Output the [X, Y] coordinate of the center of the cell containing the given text.  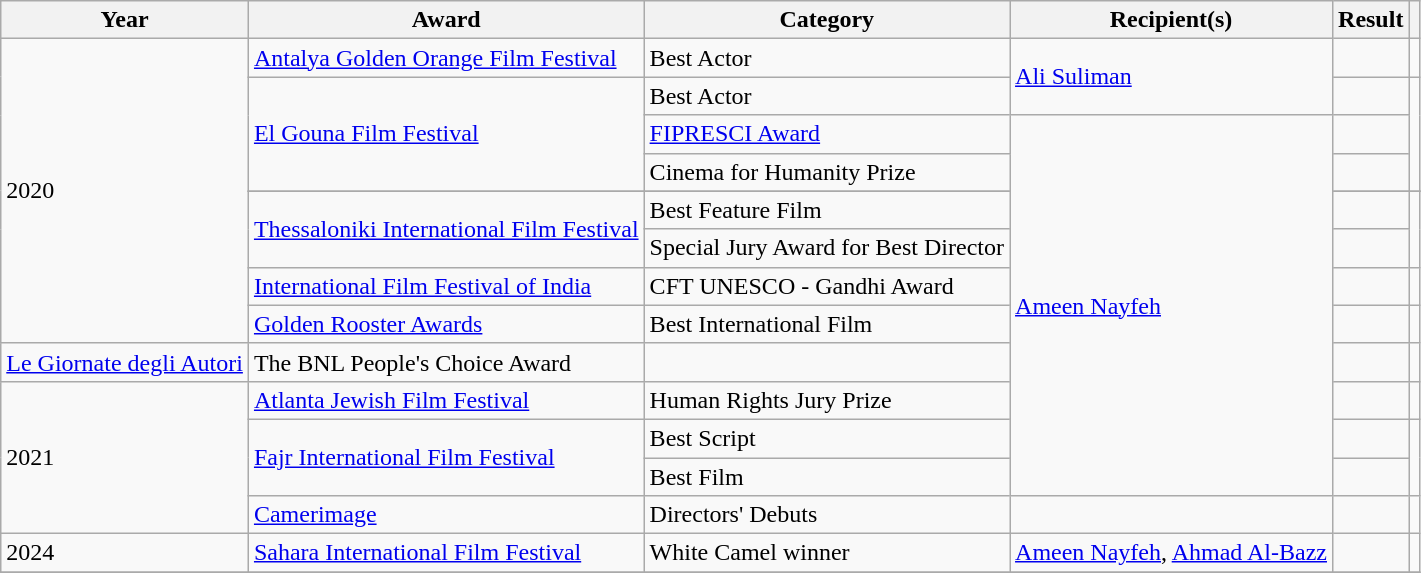
Fajr International Film Festival [446, 457]
Ali Suliman [1172, 77]
Cinema for Humanity Prize [826, 172]
Recipient(s) [1172, 20]
CFT UNESCO - Gandhi Award [826, 286]
Antalya Golden Orange Film Festival [446, 58]
Best International Film [826, 324]
Category [826, 20]
Human Rights Jury Prize [826, 400]
El Gouna Film Festival [446, 134]
Best Film [826, 477]
Best Feature Film [826, 210]
2021 [125, 457]
Camerimage [446, 515]
Directors' Debuts [826, 515]
Ameen Nayfeh, Ahmad Al-Bazz [1172, 553]
Special Jury Award for Best Director [826, 248]
Le Giornate degli Autori [125, 362]
FIPRESCI Award [826, 134]
Best Script [826, 438]
Sahara International Film Festival [446, 553]
International Film Festival of India [446, 286]
The BNL People's Choice Award [446, 362]
2024 [125, 553]
Golden Rooster Awards [446, 324]
2020 [125, 191]
White Camel winner [826, 553]
Result [1371, 20]
Ameen Nayfeh [1172, 306]
Thessaloniki International Film Festival [446, 229]
Atlanta Jewish Film Festival [446, 400]
Year [125, 20]
Award [446, 20]
